Determine the [x, y] coordinate at the center of the cell enclosing the given text.  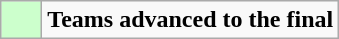
Teams advanced to the final [190, 20]
